Provide the (x, y) coordinate of the cell's center where the given text is located.  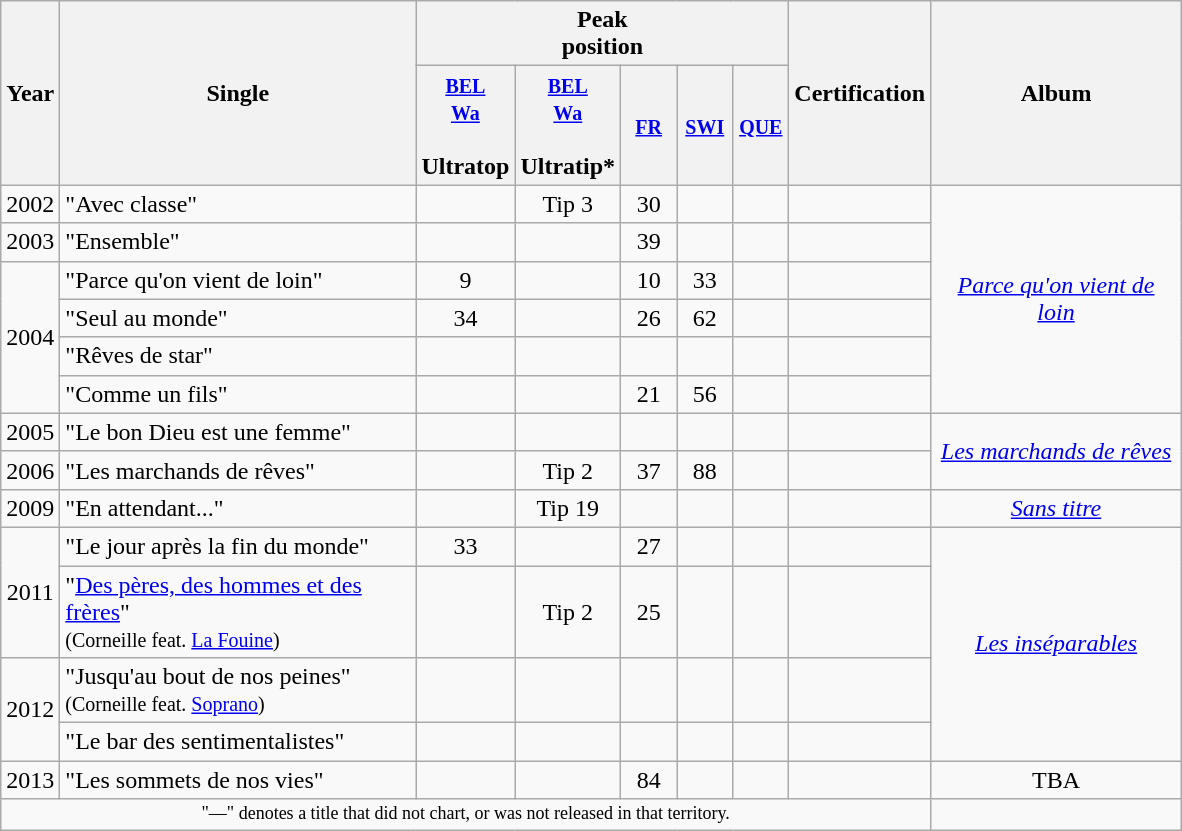
2012 (30, 710)
37 (649, 470)
"Ensemble" (238, 242)
BEL WaUltratip* (568, 126)
84 (649, 780)
Year (30, 93)
Tip 3 (568, 204)
SWI (705, 126)
21 (649, 394)
"Les marchands de rêves" (238, 470)
26 (649, 318)
10 (649, 280)
Certification (860, 93)
2011 (30, 592)
"Comme un fils" (238, 394)
"Seul au monde" (238, 318)
Peakposition (602, 34)
TBA (1056, 780)
"Les sommets de nos vies" (238, 780)
QUE (761, 126)
BEL WaUltratop (466, 126)
"Rêves de star" (238, 356)
56 (705, 394)
"—" denotes a title that did not chart, or was not released in that territory. (466, 814)
25 (649, 612)
"Le bar des sentimentalistes" (238, 742)
2013 (30, 780)
Single (238, 93)
Parce qu'on vient de loin (1056, 299)
Sans titre (1056, 508)
Album (1056, 93)
2005 (30, 432)
2003 (30, 242)
62 (705, 318)
2002 (30, 204)
"En attendant..." (238, 508)
2004 (30, 337)
"Jusqu'au bout de nos peines" (Corneille feat. Soprano) (238, 690)
88 (705, 470)
"Parce qu'on vient de loin" (238, 280)
2006 (30, 470)
"Avec classe" (238, 204)
Les inséparables (1056, 644)
"Le bon Dieu est une femme" (238, 432)
39 (649, 242)
27 (649, 546)
Les marchands de rêves (1056, 451)
9 (466, 280)
30 (649, 204)
2009 (30, 508)
"Le jour après la fin du monde" (238, 546)
"Des pères, des hommes et des frères" (Corneille feat. La Fouine) (238, 612)
Tip 19 (568, 508)
FR (649, 126)
34 (466, 318)
